Determine the [X, Y] coordinate at the center of the cell enclosing the given text.  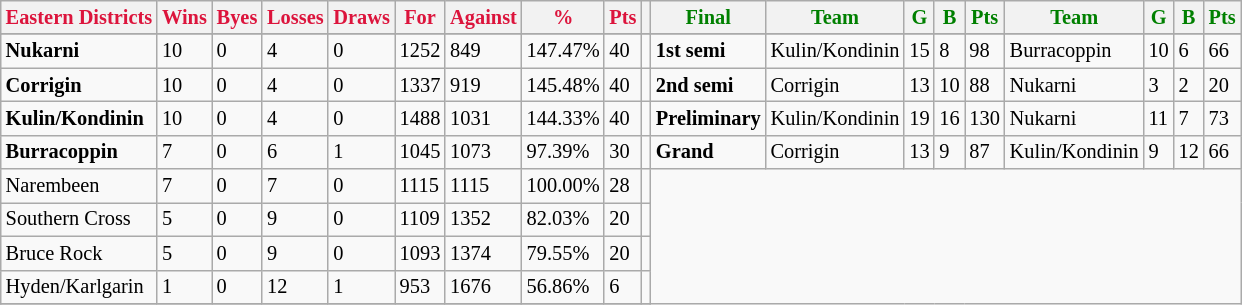
98 [984, 51]
919 [484, 85]
97.39% [564, 152]
16 [949, 118]
Preliminary [708, 118]
849 [484, 51]
8 [949, 51]
79.55% [564, 253]
130 [984, 118]
Hyden/Karlgarin [79, 287]
28 [622, 186]
100.00% [564, 186]
87 [984, 152]
1676 [484, 287]
1374 [484, 253]
Against [484, 17]
145.48% [564, 85]
88 [984, 85]
1045 [420, 152]
Narembeen [79, 186]
15 [919, 51]
2nd semi [708, 85]
953 [420, 287]
Southern Cross [79, 219]
% [564, 17]
1352 [484, 219]
1252 [420, 51]
1109 [420, 219]
Byes [237, 17]
30 [622, 152]
3 [1159, 85]
19 [919, 118]
Final [708, 17]
Bruce Rock [79, 253]
Eastern Districts [79, 17]
144.33% [564, 118]
82.03% [564, 219]
1031 [484, 118]
56.86% [564, 287]
Grand [708, 152]
Wins [184, 17]
1488 [420, 118]
11 [1159, 118]
1093 [420, 253]
Draws [361, 17]
147.47% [564, 51]
1073 [484, 152]
For [420, 17]
73 [1222, 118]
1337 [420, 85]
Losses [295, 17]
2 [1189, 85]
1st semi [708, 51]
